Output the (X, Y) coordinate of the center of the cell containing the given text.  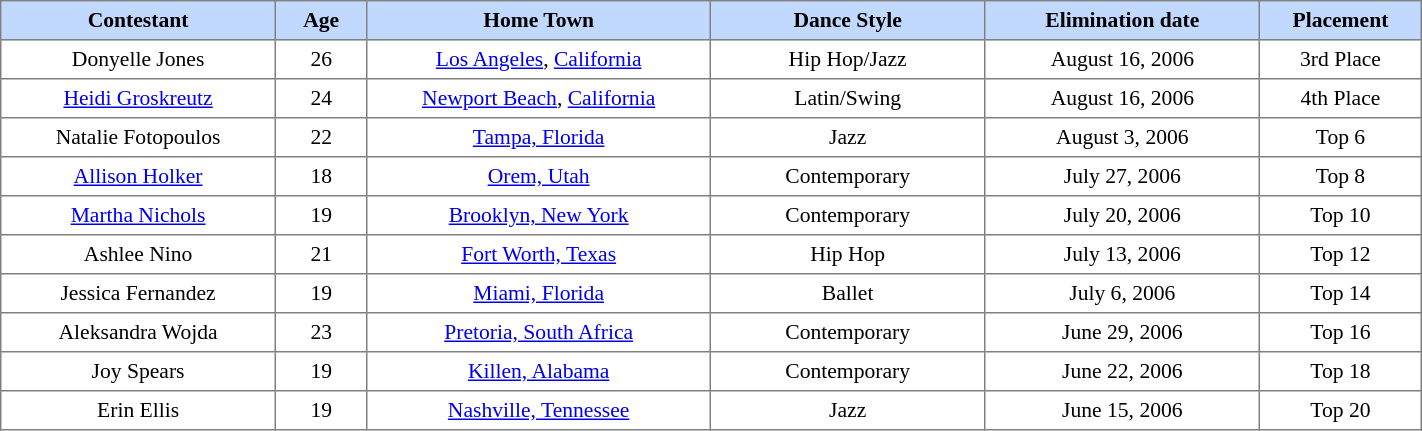
Latin/Swing (848, 98)
Brooklyn, New York (538, 216)
Top 6 (1341, 138)
Top 20 (1341, 410)
June 22, 2006 (1122, 372)
26 (321, 60)
3rd Place (1341, 60)
23 (321, 332)
Fort Worth, Texas (538, 254)
Tampa, Florida (538, 138)
24 (321, 98)
July 27, 2006 (1122, 176)
August 3, 2006 (1122, 138)
Contestant (138, 20)
Miami, Florida (538, 294)
4th Place (1341, 98)
Killen, Alabama (538, 372)
Aleksandra Wojda (138, 332)
Hip Hop/Jazz (848, 60)
Top 12 (1341, 254)
Placement (1341, 20)
Orem, Utah (538, 176)
Elimination date (1122, 20)
June 29, 2006 (1122, 332)
Top 8 (1341, 176)
Los Angeles, California (538, 60)
Donyelle Jones (138, 60)
Hip Hop (848, 254)
July 20, 2006 (1122, 216)
Top 18 (1341, 372)
Age (321, 20)
June 15, 2006 (1122, 410)
Ashlee Nino (138, 254)
Heidi Groskreutz (138, 98)
Ballet (848, 294)
Martha Nichols (138, 216)
Jessica Fernandez (138, 294)
Joy Spears (138, 372)
18 (321, 176)
Top 14 (1341, 294)
Erin Ellis (138, 410)
Top 10 (1341, 216)
22 (321, 138)
Dance Style (848, 20)
Home Town (538, 20)
Pretoria, South Africa (538, 332)
Nashville, Tennessee (538, 410)
Natalie Fotopoulos (138, 138)
Allison Holker (138, 176)
July 6, 2006 (1122, 294)
July 13, 2006 (1122, 254)
Top 16 (1341, 332)
21 (321, 254)
Newport Beach, California (538, 98)
